Determine the [x, y] coordinate at the center of the cell enclosing the given text.  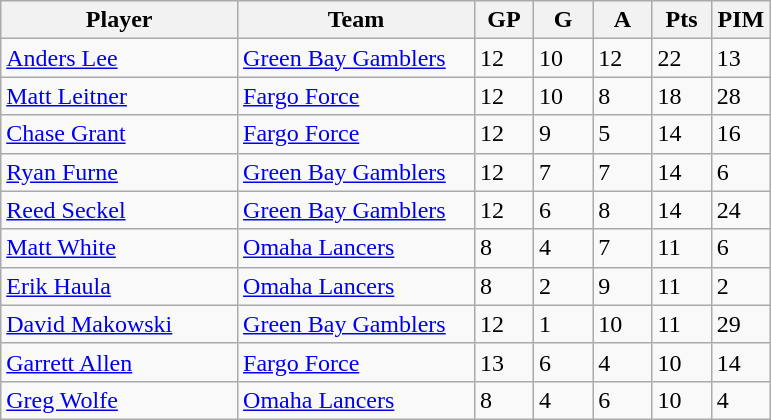
Player [120, 20]
5 [622, 134]
24 [740, 210]
Anders Lee [120, 58]
18 [682, 96]
David Makowski [120, 324]
A [622, 20]
Matt White [120, 248]
Team [356, 20]
28 [740, 96]
Pts [682, 20]
16 [740, 134]
29 [740, 324]
22 [682, 58]
Ryan Furne [120, 172]
1 [564, 324]
Garrett Allen [120, 362]
Erik Haula [120, 286]
Greg Wolfe [120, 400]
GP [504, 20]
Reed Seckel [120, 210]
Matt Leitner [120, 96]
PIM [740, 20]
G [564, 20]
Chase Grant [120, 134]
